Identify which cell holds the provided text, then report its (X, Y) central coordinate. 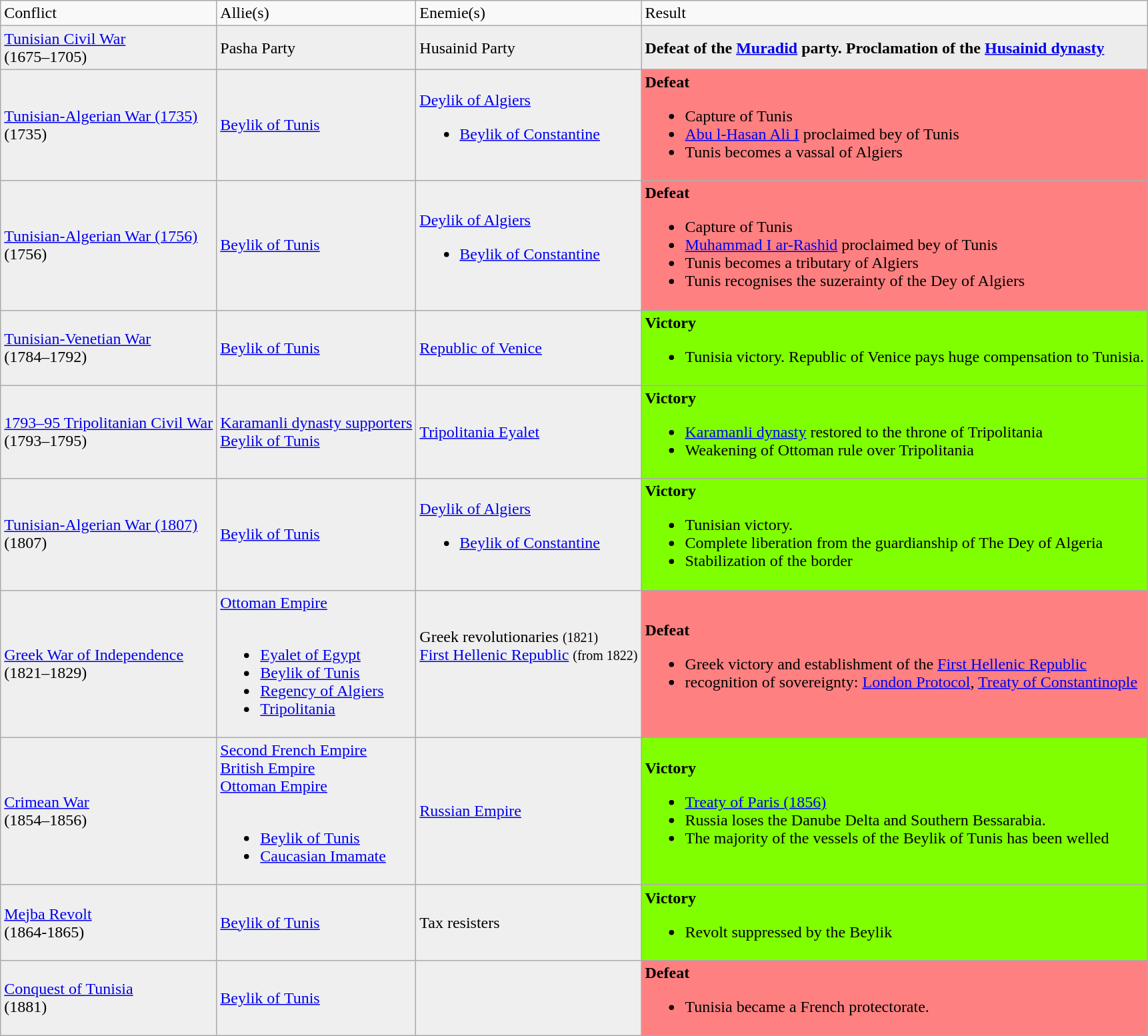
Greek revolutionaries (1821) First Hellenic Republic (from 1822) (529, 664)
Second French Empire British Empire Ottoman Empire Beylik of Tunis Caucasian Imamate (316, 811)
VictoryTreaty of Paris (1856)Russia loses the Danube Delta and Southern Bessarabia.The majority of the vessels of the Beylik of Tunis has been welled (895, 811)
Tunisian-Venetian War(1784–1792) (109, 348)
Tunisian-Algerian War (1756)(1756) (109, 245)
Tripolitania Eyalet (529, 432)
VictoryRevolt suppressed by the Beylik (895, 923)
Ottoman Empire Eyalet of Egypt Beylik of Tunis Regency of Algiers Tripolitania (316, 664)
VictoryKaramanli dynasty restored to the throne of TripolitaniaWeakening of Ottoman rule over Tripolitania (895, 432)
DefeatTunisia became a French protectorate. (895, 997)
Pasha Party (316, 48)
Result (895, 13)
DefeatCapture of TunisAbu l-Hasan Ali I proclaimed bey of TunisTunis becomes a vassal of Algiers (895, 125)
Republic of Venice (529, 348)
Russian Empire (529, 811)
Husainid Party (529, 48)
DefeatGreek victory and establishment of the First Hellenic Republicrecognition of sovereignty: London Protocol, Treaty of Constantinople (895, 664)
Allie(s) (316, 13)
VictoryTunisian victory.Complete liberation from the guardianship of The Dey of AlgeriaStabilization of the border (895, 535)
Tax resisters (529, 923)
Enemie(s) (529, 13)
Tunisian Civil War(1675–1705) (109, 48)
Greek War of Independence(1821–1829) (109, 664)
VictoryTunisia victory. Republic of Venice pays huge compensation to Tunisia. (895, 348)
Tunisian-Algerian War (1735)(1735) (109, 125)
Conflict (109, 13)
Crimean War(1854–1856) (109, 811)
Conquest of Tunisia(1881) (109, 997)
1793–95 Tripolitanian Civil War(1793–1795) (109, 432)
Tunisian-Algerian War (1807)(1807) (109, 535)
Karamanli dynasty supporters Beylik of Tunis (316, 432)
Defeat of the Muradid party. Proclamation of the Husainid dynasty (895, 48)
Mejba Revolt(1864-1865) (109, 923)
